Output the (x, y) coordinate of the center of the cell containing the given text.  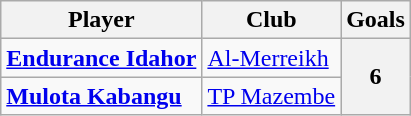
Endurance Idahor (102, 58)
Al-Merreikh (272, 58)
Club (272, 20)
Mulota Kabangu (102, 96)
6 (376, 77)
Player (102, 20)
TP Mazembe (272, 96)
Goals (376, 20)
